Determine the (X, Y) coordinate at the center of the cell enclosing the given text.  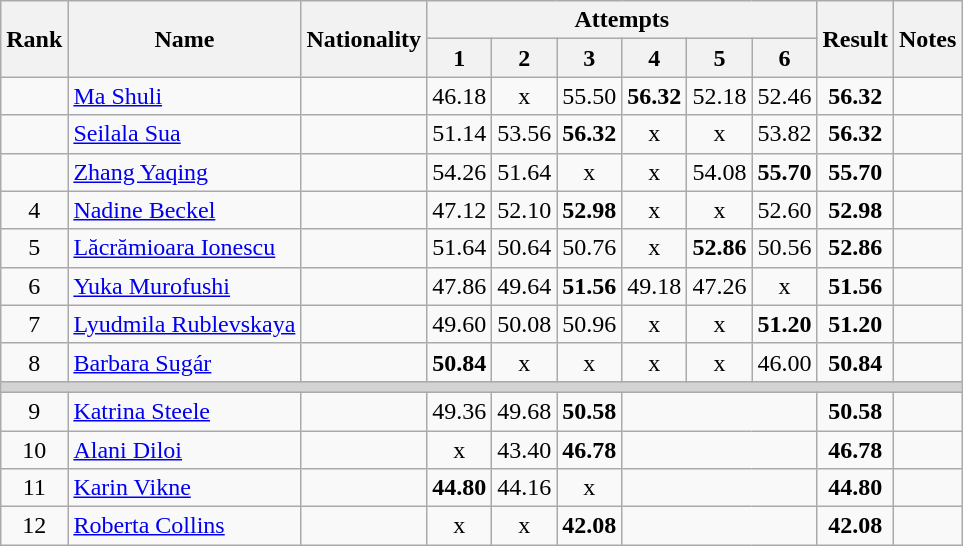
Katrina Steele (184, 411)
8 (34, 362)
Attempts (622, 20)
7 (34, 324)
47.26 (720, 286)
3 (590, 58)
50.08 (524, 324)
Nadine Beckel (184, 210)
Ma Shuli (184, 96)
52.18 (720, 96)
50.96 (590, 324)
Result (855, 39)
12 (34, 526)
46.18 (460, 96)
49.68 (524, 411)
50.64 (524, 248)
44.16 (524, 488)
51.14 (460, 134)
46.00 (784, 362)
Karin Vikne (184, 488)
9 (34, 411)
Nationality (364, 39)
50.76 (590, 248)
11 (34, 488)
49.64 (524, 286)
49.18 (654, 286)
49.36 (460, 411)
10 (34, 449)
47.12 (460, 210)
55.50 (590, 96)
Name (184, 39)
Lăcrămioara Ionescu (184, 248)
Seilala Sua (184, 134)
Rank (34, 39)
Barbara Sugár (184, 362)
50.56 (784, 248)
Zhang Yaqing (184, 172)
1 (460, 58)
52.60 (784, 210)
53.82 (784, 134)
43.40 (524, 449)
Notes (927, 39)
2 (524, 58)
Yuka Murofushi (184, 286)
54.08 (720, 172)
Alani Diloi (184, 449)
52.10 (524, 210)
53.56 (524, 134)
49.60 (460, 324)
52.46 (784, 96)
54.26 (460, 172)
Lyudmila Rublevskaya (184, 324)
47.86 (460, 286)
Roberta Collins (184, 526)
